Capture the cell that displays the provided text and extract its (X, Y) central coordinate. 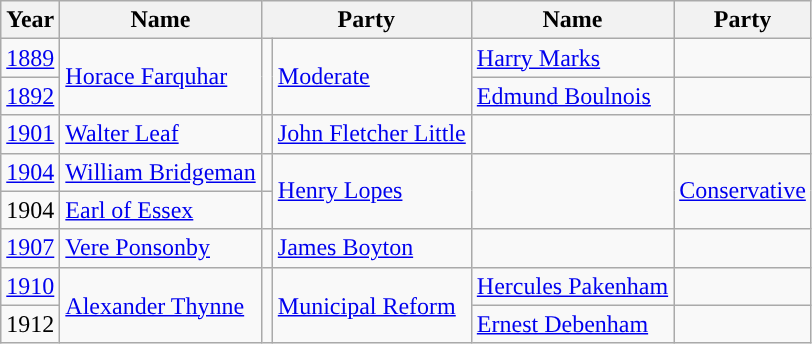
1892 (30, 96)
Municipal Reform (372, 305)
1910 (30, 286)
Alexander Thynne (160, 305)
Earl of Essex (160, 210)
Year (30, 20)
Hercules Pakenham (572, 286)
Harry Marks (572, 58)
1901 (30, 134)
1912 (30, 324)
James Boyton (372, 248)
William Bridgeman (160, 172)
Conservative (743, 191)
Moderate (372, 77)
1889 (30, 58)
Edmund Boulnois (572, 96)
John Fletcher Little (372, 134)
Ernest Debenham (572, 324)
1907 (30, 248)
Horace Farquhar (160, 77)
Walter Leaf (160, 134)
Vere Ponsonby (160, 248)
Henry Lopes (372, 191)
